Return (X, Y) of the center of cell containing provided text 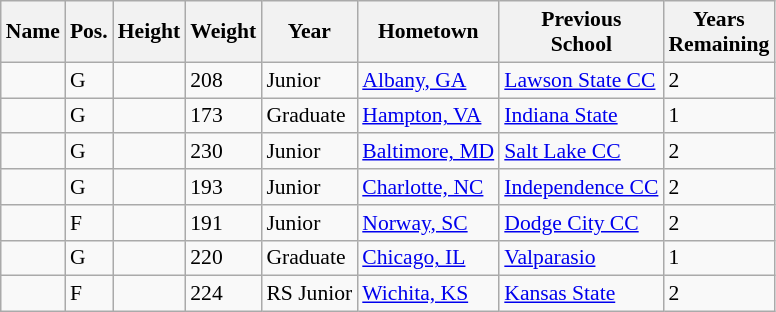
YearsRemaining (718, 32)
Wichita, KS (428, 294)
Year (309, 32)
Chicago, IL (428, 258)
Kansas State (581, 294)
Albany, GA (428, 80)
230 (223, 152)
Indiana State (581, 116)
191 (223, 223)
193 (223, 187)
Pos. (89, 32)
Salt Lake CC (581, 152)
208 (223, 80)
Valparasio (581, 258)
Lawson State CC (581, 80)
Name (33, 32)
RS Junior (309, 294)
173 (223, 116)
Weight (223, 32)
Independence CC (581, 187)
224 (223, 294)
Norway, SC (428, 223)
220 (223, 258)
Baltimore, MD (428, 152)
Dodge City CC (581, 223)
Height (149, 32)
Charlotte, NC (428, 187)
Hampton, VA (428, 116)
PreviousSchool (581, 32)
Hometown (428, 32)
